Extract the [x, y] coordinate from the center of the cell holding the provided text.  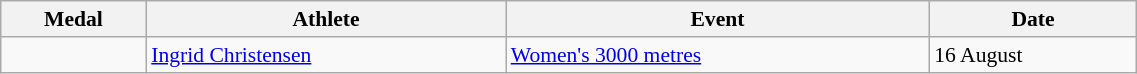
Athlete [326, 19]
Event [718, 19]
16 August [1033, 55]
Ingrid Christensen [326, 55]
Date [1033, 19]
Women's 3000 metres [718, 55]
Medal [74, 19]
